Determine the (x, y) coordinate at the center of the cell enclosing the given text.  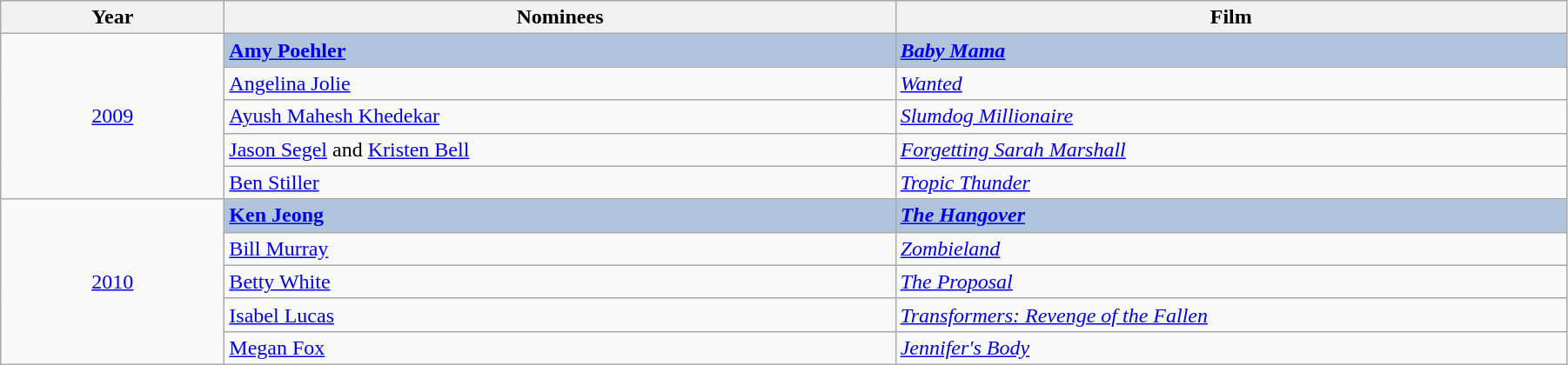
Film (1230, 17)
Zombieland (1230, 249)
The Hangover (1230, 216)
Tropic Thunder (1230, 182)
Amy Poehler (560, 50)
Ayush Mahesh Khedekar (560, 116)
Betty White (560, 282)
Nominees (560, 17)
Wanted (1230, 83)
Ken Jeong (560, 216)
Ben Stiller (560, 182)
Bill Murray (560, 249)
Slumdog Millionaire (1230, 116)
Jason Segel and Kristen Bell (560, 149)
2009 (113, 116)
Forgetting Sarah Marshall (1230, 149)
The Proposal (1230, 282)
Angelina Jolie (560, 83)
Isabel Lucas (560, 315)
Baby Mama (1230, 50)
2010 (113, 282)
Jennifer's Body (1230, 348)
Megan Fox (560, 348)
Transformers: Revenge of the Fallen (1230, 315)
Year (113, 17)
